From the cell containing the given text, extract its center point as (x, y) coordinate. 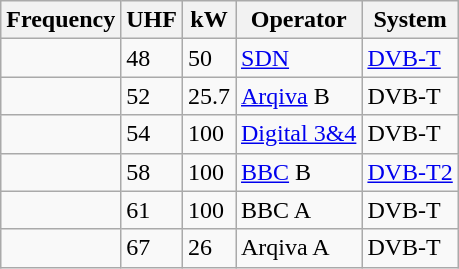
BBC B (299, 172)
kW (208, 20)
Digital 3&4 (299, 134)
54 (152, 134)
67 (152, 248)
Arqiva B (299, 96)
UHF (152, 20)
50 (208, 58)
52 (152, 96)
SDN (299, 58)
DVB-T2 (410, 172)
Frequency (61, 20)
BBC A (299, 210)
48 (152, 58)
26 (208, 248)
58 (152, 172)
System (410, 20)
Operator (299, 20)
Arqiva A (299, 248)
61 (152, 210)
25.7 (208, 96)
